Search for the cell housing the specified text and yield its [x, y] center coordinate. 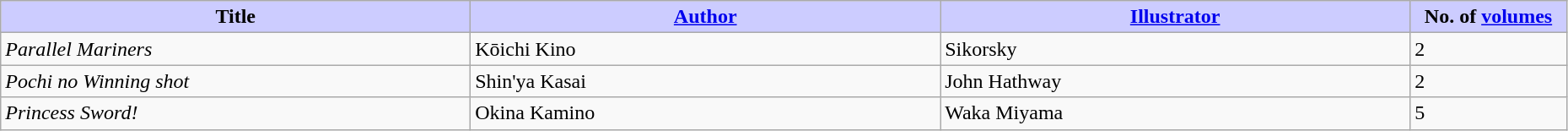
No. of volumes [1489, 17]
Sikorsky [1176, 49]
Shin'ya Kasai [705, 81]
Author [705, 17]
Parallel Mariners [236, 49]
Pochi no Winning shot [236, 81]
Okina Kamino [705, 113]
John Hathway [1176, 81]
Waka Miyama [1176, 113]
Illustrator [1176, 17]
Princess Sword! [236, 113]
Title [236, 17]
5 [1489, 113]
Kōichi Kino [705, 49]
